Scan for the cell matching the given text and deliver its (x, y) coordinate at center. 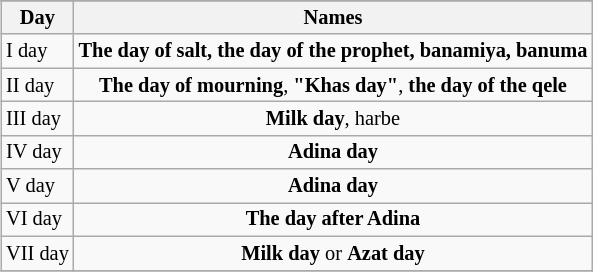
VI day (38, 220)
The day after Adina (334, 220)
Milk day, harbe (334, 119)
Names (334, 18)
The day of salt, the day of the prophet, banamiya, banuma (334, 51)
Day (38, 18)
I day (38, 51)
V day (38, 186)
The day of mourning, "Khas day", the day of the qele (334, 85)
VII day (38, 253)
III day (38, 119)
IV day (38, 152)
Milk day or Azat day (334, 253)
II day (38, 85)
